Return the [x, y] coordinate for the center point of the cell that contains the specified text.  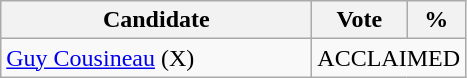
Candidate [156, 20]
Guy Cousineau (X) [156, 58]
Vote [360, 20]
% [436, 20]
ACCLAIMED [389, 58]
